Scan for the cell matching the given text and deliver its (x, y) coordinate at center. 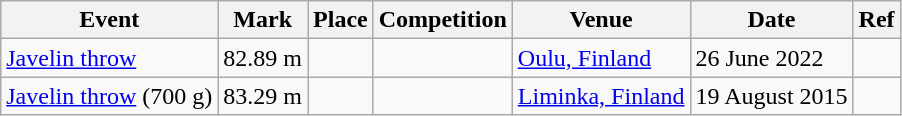
Ref (876, 20)
19 August 2015 (772, 96)
Place (341, 20)
Venue (601, 20)
Mark (263, 20)
Javelin throw (700 g) (110, 96)
Event (110, 20)
Date (772, 20)
Competition (442, 20)
83.29 m (263, 96)
82.89 m (263, 58)
Liminka, Finland (601, 96)
Oulu, Finland (601, 58)
26 June 2022 (772, 58)
Javelin throw (110, 58)
